Return the [x, y] coordinate for the center point of the cell that contains the specified text.  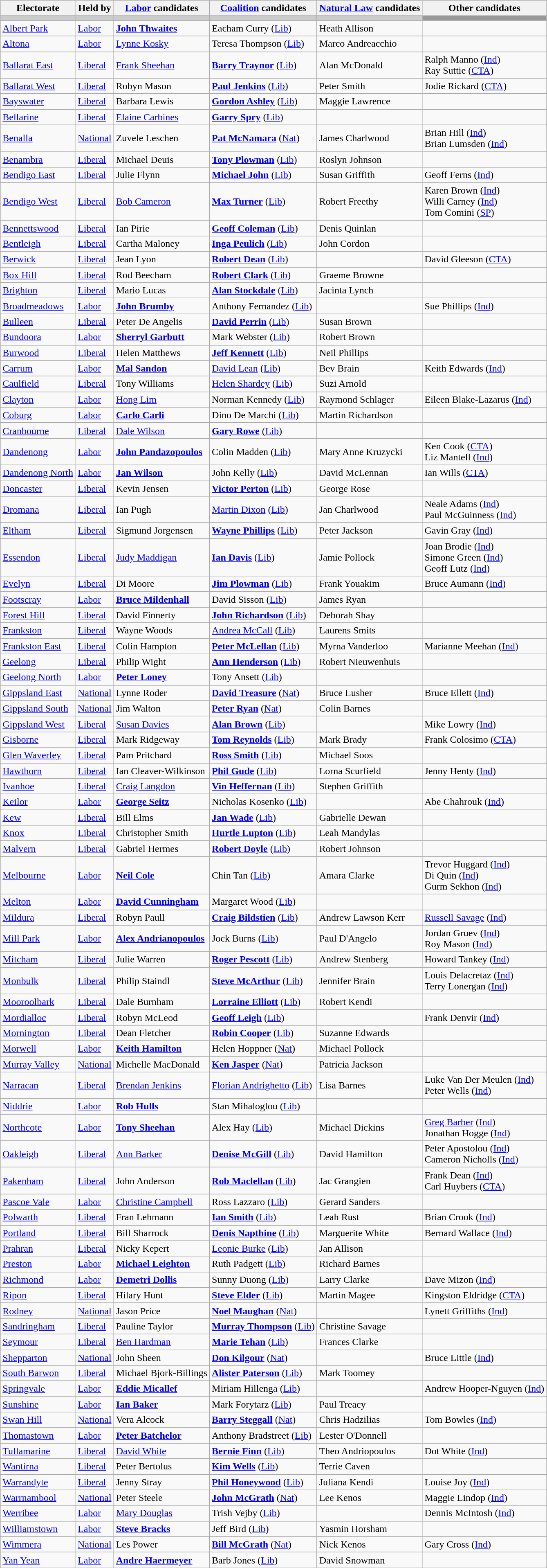
Colin Hampton [161, 646]
Benalla [38, 138]
Broadmeadows [38, 306]
Christine Savage [370, 1326]
Brian Crook (Ind) [484, 1217]
Bruce Ellett (Ind) [484, 693]
Robert Dean (Lib) [263, 259]
Jac Grangien [370, 1181]
Dromana [38, 510]
David McLennan [370, 473]
Mario Lucas [161, 291]
Lorna Scurfield [370, 770]
Eacham Curry (Lib) [263, 28]
Alex Andrianopoulos [161, 939]
Gary Rowe (Lib) [263, 430]
Bentleigh [38, 244]
Mark Toomey [370, 1373]
Louise Joy (Ind) [484, 1482]
Maggie Lawrence [370, 101]
David Treasure (Nat) [263, 693]
Joan Brodie (Ind) Simone Green (Ind) Geoff Lutz (Ind) [484, 557]
Stan Mihaloglou (Lib) [263, 1106]
Northcote [38, 1128]
Bruce Aumann (Ind) [484, 584]
Ken Jasper (Nat) [263, 1064]
Helen Shardey (Lib) [263, 384]
Deborah Shay [370, 615]
Robyn McLeod [161, 1017]
Dot White (Ind) [484, 1451]
Martin Dixon (Lib) [263, 510]
Sunny Duong (Lib) [263, 1280]
Jenny Henty (Ind) [484, 770]
John Pandazopoulos [161, 452]
Brendan Jenkins [161, 1085]
Neil Cole [161, 875]
Pauline Taylor [161, 1326]
Dale Wilson [161, 430]
Les Power [161, 1544]
Alan McDonald [370, 65]
Christopher Smith [161, 833]
Robert Brown [370, 337]
Miriam Hillenga (Lib) [263, 1389]
Mike Lowry (Ind) [484, 724]
Marianne Meehan (Ind) [484, 646]
John Sheen [161, 1357]
Alex Hay (Lib) [263, 1128]
Phil Honeywood (Lib) [263, 1482]
Melbourne [38, 875]
Stephen Griffith [370, 786]
Martin Richardson [370, 415]
Gabriel Hermes [161, 849]
Inga Peulich (Lib) [263, 244]
Vin Heffernan (Lib) [263, 786]
Rodney [38, 1311]
Forest Hill [38, 615]
Richard Barnes [370, 1264]
Amara Clarke [370, 875]
Dale Burnham [161, 1002]
Swan Hill [38, 1420]
Mary Anne Kruzycki [370, 452]
Barbara Lewis [161, 101]
Peter Smith [370, 86]
Paul D'Angelo [370, 939]
Dave Mizon (Ind) [484, 1280]
Peter McLellan (Lib) [263, 646]
Bernard Wallace (Ind) [484, 1233]
Larry Clarke [370, 1280]
Benambra [38, 159]
John Cordon [370, 244]
Laurens Smits [370, 631]
Eileen Blake-Lazarus (Ind) [484, 399]
Gavin Gray (Ind) [484, 531]
Andrew Hooper-Nguyen (Ind) [484, 1389]
Mill Park [38, 939]
Juliana Kendi [370, 1482]
Anthony Bradstreet (Lib) [263, 1435]
Luke Van Der Meulen (Ind) Peter Wells (Ind) [484, 1085]
Bundoora [38, 337]
Mordialloc [38, 1017]
Richmond [38, 1280]
Michael Leighton [161, 1264]
Gippsland East [38, 693]
Louis Delacretaz (Ind) Terry Lonergan (Ind) [484, 980]
Sandringham [38, 1326]
Prahran [38, 1248]
Hong Lim [161, 399]
Ann Barker [161, 1154]
Anthony Fernandez (Lib) [263, 306]
Ross Smith (Lib) [263, 755]
Frankston East [38, 646]
Ben Hardman [161, 1342]
Wayne Phillips (Lib) [263, 531]
Barry Traynor (Lib) [263, 65]
Mildura [38, 917]
David Finnerty [161, 615]
Jean Lyon [161, 259]
Marguerite White [370, 1233]
Craig Bildstien (Lib) [263, 917]
Jennifer Brain [370, 980]
Eltham [38, 531]
Lee Kenos [370, 1498]
Yan Yean [38, 1560]
Williamstown [38, 1529]
Evelyn [38, 584]
Peter Apostolou (Ind) Cameron Nicholls (Ind) [484, 1154]
James Ryan [370, 599]
Kew [38, 818]
Bev Brain [370, 368]
Ian Cleaver-Wilkinson [161, 770]
Tony Sheehan [161, 1128]
Doncaster [38, 488]
Denis Quinlan [370, 228]
Frank Sheehan [161, 65]
Gary Cross (Ind) [484, 1544]
Michael Deuis [161, 159]
Mooroolbark [38, 1002]
Jacinta Lynch [370, 291]
Footscray [38, 599]
Neil Phillips [370, 353]
Frankston [38, 631]
Springvale [38, 1389]
Jim Plowman (Lib) [263, 584]
Essendon [38, 557]
Coburg [38, 415]
Barry Steggall (Nat) [263, 1420]
Robert Nieuwenhuis [370, 662]
David Cunningham [161, 902]
Robyn Paull [161, 917]
Keilor [38, 802]
Bulleen [38, 322]
Steve Bracks [161, 1529]
Ian Pugh [161, 510]
Helen Hoppner (Nat) [263, 1048]
Monbulk [38, 980]
Murray Thompson (Lib) [263, 1326]
Heath Allison [370, 28]
Kevin Jensen [161, 488]
Alan Stockdale (Lib) [263, 291]
Lynne Kosky [161, 44]
David Gleeson (CTA) [484, 259]
Robert Doyle (Lib) [263, 849]
Caulfield [38, 384]
Electorate [38, 8]
Clayton [38, 399]
Judy Maddigan [161, 557]
Frank Dean (Ind) Carl Huybers (CTA) [484, 1181]
Alister Paterson (Lib) [263, 1373]
Peter Batchelor [161, 1435]
Gippsland West [38, 724]
Frank Denvir (Ind) [484, 1017]
Glen Waverley [38, 755]
Mark Forytarz (Lib) [263, 1404]
Peter Loney [161, 677]
Colin Barnes [370, 708]
Denise McGill (Lib) [263, 1154]
Mitcham [38, 960]
Werribee [38, 1513]
Patricia Jackson [370, 1064]
Rod Beecham [161, 275]
Vera Alcock [161, 1420]
Peter De Angelis [161, 322]
Thomastown [38, 1435]
Sigmund Jorgensen [161, 531]
Kim Wells (Lib) [263, 1467]
John McGrath (Nat) [263, 1498]
Mark Ridgeway [161, 739]
Trish Vejby (Lib) [263, 1513]
Denis Napthine (Lib) [263, 1233]
Peter Steele [161, 1498]
Oakleigh [38, 1154]
Warrnambool [38, 1498]
Cranbourne [38, 430]
Ann Henderson (Lib) [263, 662]
Carlo Carli [161, 415]
Julie Warren [161, 960]
Peter Bertolus [161, 1467]
Bendigo West [38, 201]
Marie Tehan (Lib) [263, 1342]
Robin Cooper (Lib) [263, 1033]
Ian Wills (CTA) [484, 473]
Tony Plowman (Lib) [263, 159]
Ross Lazzaro (Lib) [263, 1202]
Cartha Maloney [161, 244]
Leah Mandylas [370, 833]
Preston [38, 1264]
Ian Baker [161, 1404]
Bernie Finn (Lib) [263, 1451]
Andre Haermeyer [161, 1560]
Robert Johnson [370, 849]
Pakenham [38, 1181]
John Brumby [161, 306]
Nicky Kepert [161, 1248]
David Hamilton [370, 1154]
Paul Treacy [370, 1404]
Karen Brown (Ind) Willi Carney (Ind) Tom Comini (SP) [484, 201]
Martin Magee [370, 1295]
John Richardson (Lib) [263, 615]
Seymour [38, 1342]
Roger Pescott (Lib) [263, 960]
Lorraine Elliott (Lib) [263, 1002]
Mark Webster (Lib) [263, 337]
Steve McArthur (Lib) [263, 980]
Polwarth [38, 1217]
Garry Spry (Lib) [263, 117]
Hawthorn [38, 770]
Geelong North [38, 677]
Jamie Pollock [370, 557]
Peter Jackson [370, 531]
Raymond Schlager [370, 399]
Mary Douglas [161, 1513]
Greg Barber (Ind) Jonathan Hogge (Ind) [484, 1128]
Tom Bowles (Ind) [484, 1420]
Wayne Woods [161, 631]
Ballarat West [38, 86]
Ian Pirie [161, 228]
Robert Freethy [370, 201]
Bill Elms [161, 818]
Neale Adams (Ind) Paul McGuinness (Ind) [484, 510]
Yasmin Horsham [370, 1529]
South Barwon [38, 1373]
Bayswater [38, 101]
Melton [38, 902]
Teresa Thompson (Lib) [263, 44]
Bruce Little (Ind) [484, 1357]
David Snowman [370, 1560]
Dean Fletcher [161, 1033]
Sue Phillips (Ind) [484, 306]
Howard Tankey (Ind) [484, 960]
Wantirna [38, 1467]
Jenny Stray [161, 1482]
Phil Gude (Lib) [263, 770]
Keith Edwards (Ind) [484, 368]
Elaine Carbines [161, 117]
Ian Smith (Lib) [263, 1217]
Paul Jenkins (Lib) [263, 86]
Keith Hamilton [161, 1048]
Dandenong [38, 452]
Lynne Roder [161, 693]
Labor candidates [161, 8]
Ian Davis (Lib) [263, 557]
Chris Hadzilias [370, 1420]
Florian Andrighetto (Lib) [263, 1085]
Michael Dickins [370, 1128]
Jodie Rickard (CTA) [484, 86]
Mark Brady [370, 739]
Russell Savage (Ind) [484, 917]
Morwell [38, 1048]
Nick Kenos [370, 1544]
Bill Sharrock [161, 1233]
Fran Lehmann [161, 1217]
Ballarat East [38, 65]
Barb Jones (Lib) [263, 1560]
Christine Campbell [161, 1202]
Box Hill [38, 275]
Lester O'Donnell [370, 1435]
Portland [38, 1233]
Terrie Caven [370, 1467]
Ralph Manno (Ind) Ray Suttie (CTA) [484, 65]
Bruce Mildenhall [161, 599]
Robyn Mason [161, 86]
Sunshine [38, 1404]
Jeff Bird (Lib) [263, 1529]
Andrew Lawson Kerr [370, 917]
Rob Maclellan (Lib) [263, 1181]
John Anderson [161, 1181]
Gippsland South [38, 708]
Myrna Vanderloo [370, 646]
Other candidates [484, 8]
Susan Griffith [370, 175]
Narracan [38, 1085]
Philip Wight [161, 662]
Andrea McCall (Lib) [263, 631]
David Sisson (Lib) [263, 599]
Bendigo East [38, 175]
Bennettswood [38, 228]
Gerard Sanders [370, 1202]
Jan Charlwood [370, 510]
Ken Cook (CTA) Liz Mantell (Ind) [484, 452]
Dino De Marchi (Lib) [263, 415]
Leah Rust [370, 1217]
David Lean (Lib) [263, 368]
Held by [94, 8]
George Rose [370, 488]
Carrum [38, 368]
Don Kilgour (Nat) [263, 1357]
Frank Youakim [370, 584]
Bob Cameron [161, 201]
Abe Chahrouk (Ind) [484, 802]
James Charlwood [370, 138]
Noel Maughan (Nat) [263, 1311]
Max Turner (Lib) [263, 201]
Shepparton [38, 1357]
Hilary Hunt [161, 1295]
Warrandyte [38, 1482]
Susan Davies [161, 724]
Altona [38, 44]
Peter Ryan (Nat) [263, 708]
Frances Clarke [370, 1342]
Colin Madden (Lib) [263, 452]
George Seitz [161, 802]
Wimmera [38, 1544]
Gisborne [38, 739]
Eddie Micallef [161, 1389]
Mal Sandon [161, 368]
Suzanne Edwards [370, 1033]
Julie Flynn [161, 175]
Bruce Lusher [370, 693]
John Thwaites [161, 28]
Jan Wilson [161, 473]
Pam Pritchard [161, 755]
Robert Clark (Lib) [263, 275]
Dandenong North [38, 473]
Berwick [38, 259]
Lynett Griffiths (Ind) [484, 1311]
Trevor Huggard (Ind) Di Quin (Ind) Gurm Sekhon (Ind) [484, 875]
Murray Valley [38, 1064]
Ruth Padgett (Lib) [263, 1264]
Bellarine [38, 117]
Geoff Coleman (Lib) [263, 228]
Albert Park [38, 28]
Andrew Stenberg [370, 960]
Leonie Burke (Lib) [263, 1248]
Brian Hill (Ind) Brian Lumsden (Ind) [484, 138]
Dennis McIntosh (Ind) [484, 1513]
David White [161, 1451]
Susan Brown [370, 322]
Tony Ansett (Lib) [263, 677]
Philip Staindl [161, 980]
Niddrie [38, 1106]
Tony Williams [161, 384]
Craig Langdon [161, 786]
Michelle MacDonald [161, 1064]
Di Moore [161, 584]
Jordan Gruev (Ind) Roy Mason (Ind) [484, 939]
Jim Walton [161, 708]
Geoff Ferns (Ind) [484, 175]
Michael Soos [370, 755]
Jan Wade (Lib) [263, 818]
Malvern [38, 849]
Margaret Wood (Lib) [263, 902]
Ivanhoe [38, 786]
Lisa Barnes [370, 1085]
Michael John (Lib) [263, 175]
Roslyn Johnson [370, 159]
Graeme Browne [370, 275]
Mornington [38, 1033]
John Kelly (Lib) [263, 473]
Marco Andreacchio [370, 44]
Victor Perton (Lib) [263, 488]
Norman Kennedy (Lib) [263, 399]
Bill McGrath (Nat) [263, 1544]
Jan Allison [370, 1248]
Hurtle Lupton (Lib) [263, 833]
Kingston Eldridge (CTA) [484, 1295]
Zuvele Leschen [161, 138]
Alan Brown (Lib) [263, 724]
Jeff Kennett (Lib) [263, 353]
Brighton [38, 291]
Frank Colosimo (CTA) [484, 739]
Chin Tan (Lib) [263, 875]
Michael Bjork-Billings [161, 1373]
Demetri Dollis [161, 1280]
Theo Andriopoulos [370, 1451]
Tom Reynolds (Lib) [263, 739]
Michael Pollock [370, 1048]
Geelong [38, 662]
Steve Elder (Lib) [263, 1295]
Knox [38, 833]
Gabrielle Dewan [370, 818]
Coalition candidates [263, 8]
Gordon Ashley (Lib) [263, 101]
Suzi Arnold [370, 384]
Robert Kendi [370, 1002]
Maggie Lindop (Ind) [484, 1498]
David Perrin (Lib) [263, 322]
Tullamarine [38, 1451]
Pascoe Vale [38, 1202]
Jock Burns (Lib) [263, 939]
Rob Hulls [161, 1106]
Sherryl Garbutt [161, 337]
Jason Price [161, 1311]
Nicholas Kosenko (Lib) [263, 802]
Natural Law candidates [370, 8]
Ripon [38, 1295]
Geoff Leigh (Lib) [263, 1017]
Pat McNamara (Nat) [263, 138]
Burwood [38, 353]
Helen Matthews [161, 353]
